Find where the given text appears and provide that cell's center as (X, Y) coordinate. 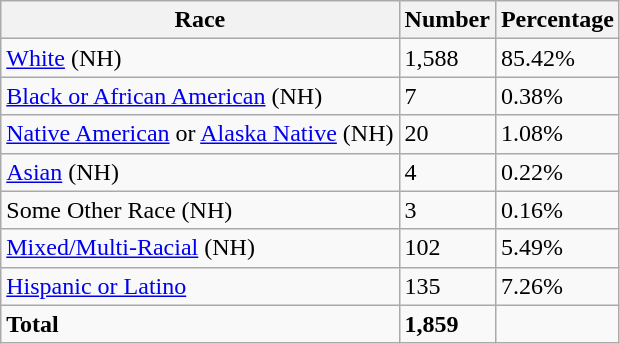
Hispanic or Latino (200, 286)
4 (447, 172)
Some Other Race (NH) (200, 210)
1.08% (557, 134)
135 (447, 286)
Race (200, 20)
7 (447, 96)
5.49% (557, 248)
0.16% (557, 210)
Native American or Alaska Native (NH) (200, 134)
Mixed/Multi-Racial (NH) (200, 248)
Percentage (557, 20)
0.38% (557, 96)
Black or African American (NH) (200, 96)
85.42% (557, 58)
3 (447, 210)
7.26% (557, 286)
White (NH) (200, 58)
Asian (NH) (200, 172)
0.22% (557, 172)
Total (200, 324)
1,859 (447, 324)
1,588 (447, 58)
102 (447, 248)
20 (447, 134)
Number (447, 20)
